Capture the cell that displays the provided text and extract its (X, Y) central coordinate. 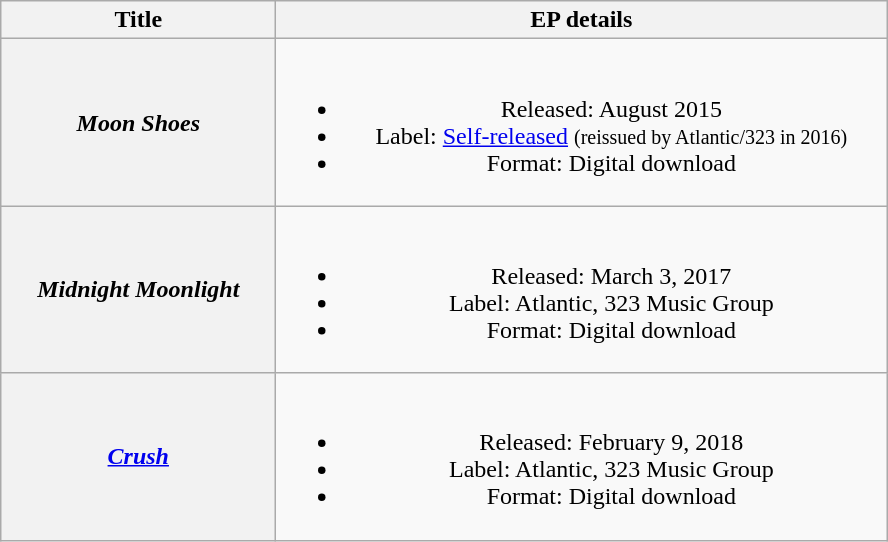
Crush (138, 456)
Released: August 2015Label: Self-released (reissued by Atlantic/323 in 2016)Format: Digital download (582, 122)
EP details (582, 20)
Moon Shoes (138, 122)
Released: March 3, 2017Label: Atlantic, 323 Music GroupFormat: Digital download (582, 290)
Title (138, 20)
Midnight Moonlight (138, 290)
Released: February 9, 2018Label: Atlantic, 323 Music GroupFormat: Digital download (582, 456)
